Detect which cell encompasses the target text, then output its (x, y) center coordinate. 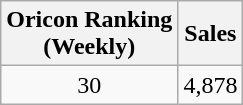
Oricon Ranking(Weekly) (90, 34)
30 (90, 85)
Sales (210, 34)
4,878 (210, 85)
